For the text-containing cell, return its midpoint in [x, y] coordinate format. 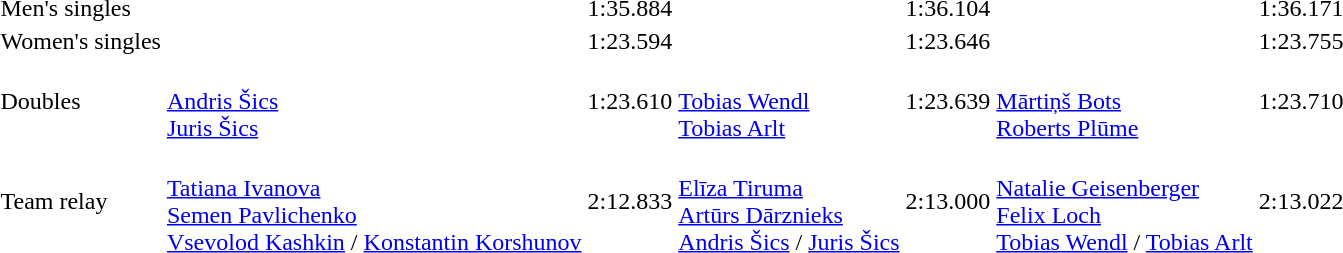
1:23.594 [630, 41]
Mārtiņš BotsRoberts Plūme [1125, 101]
1:23.639 [948, 101]
Tobias WendlTobias Arlt [789, 101]
1:23.646 [948, 41]
Andris ŠicsJuris Šics [374, 101]
1:23.610 [630, 101]
